Output the [x, y] coordinate of the center of the cell containing the given text.  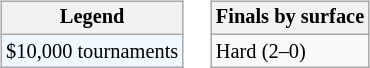
Hard (2–0) [290, 51]
$10,000 tournaments [92, 51]
Legend [92, 18]
Finals by surface [290, 18]
